Scan for the cell matching the given text and deliver its (x, y) coordinate at center. 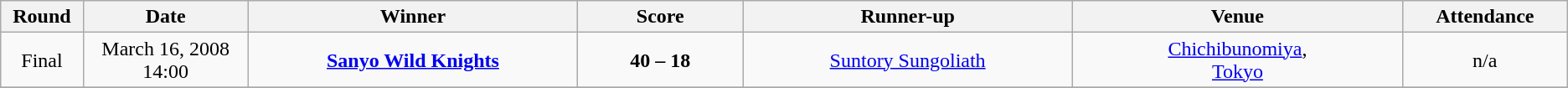
Winner (413, 17)
Score (660, 17)
Round (42, 17)
Suntory Sungoliath (908, 60)
Runner-up (908, 17)
Attendance (1484, 17)
Sanyo Wild Knights (413, 60)
March 16, 2008 14:00 (166, 60)
Venue (1238, 17)
Final (42, 60)
Date (166, 17)
40 – 18 (660, 60)
Chichibunomiya,Tokyo (1238, 60)
n/a (1484, 60)
